Output the [X, Y] coordinate of the center of the cell containing the given text.  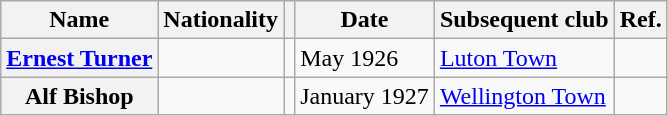
Nationality [221, 20]
Luton Town [524, 58]
Alf Bishop [80, 96]
January 1927 [365, 96]
May 1926 [365, 58]
Wellington Town [524, 96]
Name [80, 20]
Ernest Turner [80, 58]
Subsequent club [524, 20]
Ref. [640, 20]
Date [365, 20]
